Search for the cell housing the specified text and yield its [x, y] center coordinate. 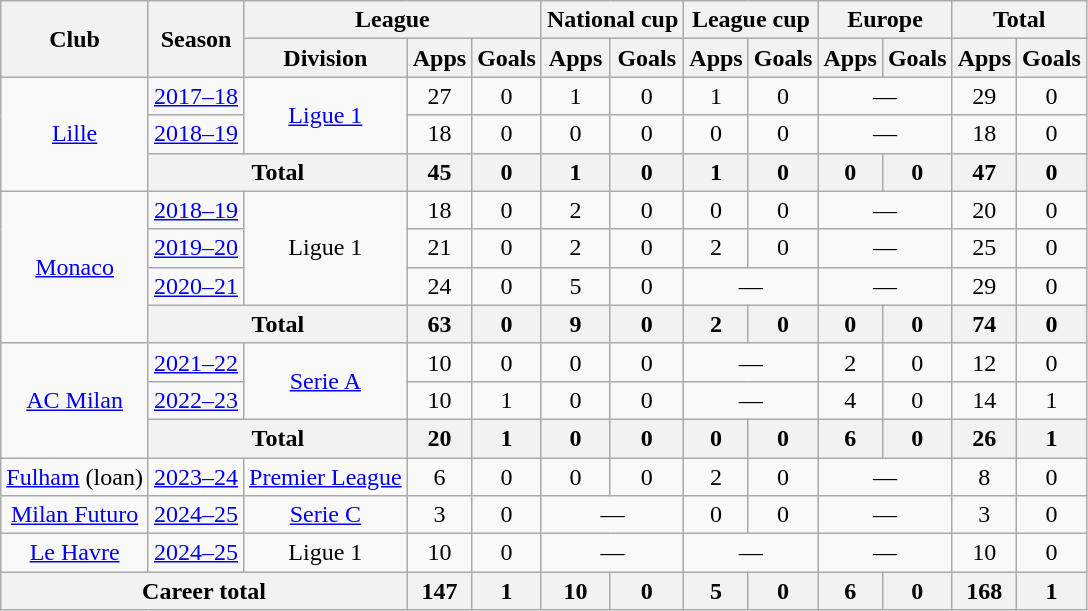
Premier League [326, 477]
2019–20 [196, 248]
45 [439, 172]
2021–22 [196, 362]
2022–23 [196, 400]
74 [984, 324]
Le Havre [75, 553]
2017–18 [196, 96]
Season [196, 39]
Division [326, 58]
2023–24 [196, 477]
14 [984, 400]
168 [984, 591]
27 [439, 96]
147 [439, 591]
League [393, 20]
Europe [885, 20]
25 [984, 248]
Career total [204, 591]
Serie C [326, 515]
Monaco [75, 267]
League cup [751, 20]
Milan Futuro [75, 515]
AC Milan [75, 400]
12 [984, 362]
Fulham (loan) [75, 477]
National cup [612, 20]
4 [850, 400]
Club [75, 39]
8 [984, 477]
9 [575, 324]
Serie A [326, 381]
24 [439, 286]
Lille [75, 134]
63 [439, 324]
21 [439, 248]
2020–21 [196, 286]
47 [984, 172]
26 [984, 438]
